Capture the cell that displays the provided text and extract its [X, Y] central coordinate. 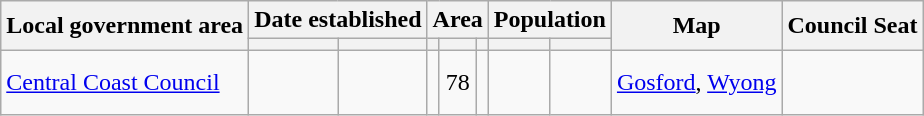
Map [696, 26]
Area [458, 20]
Date established [338, 20]
78 [458, 82]
Local government area [125, 26]
Gosford, Wyong [696, 82]
Council Seat [852, 26]
Population [550, 20]
Central Coast Council [125, 82]
